Extract the [x, y] coordinate from the center of the cell holding the provided text.  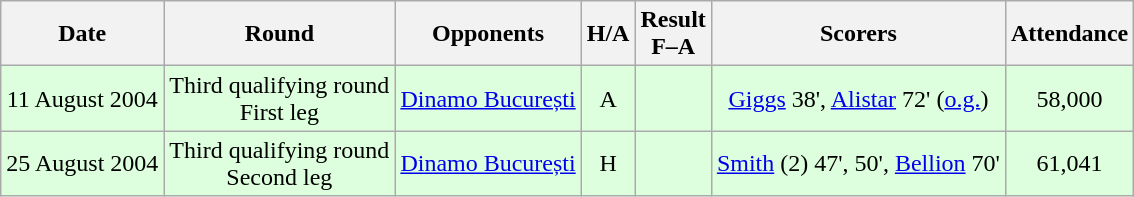
Smith (2) 47', 50', Bellion 70' [858, 164]
Third qualifying roundFirst leg [280, 98]
61,041 [1069, 164]
Third qualifying roundSecond leg [280, 164]
Opponents [488, 34]
Giggs 38', Alistar 72' (o.g.) [858, 98]
H [608, 164]
58,000 [1069, 98]
Round [280, 34]
ResultF–A [673, 34]
25 August 2004 [82, 164]
Date [82, 34]
H/A [608, 34]
Scorers [858, 34]
Attendance [1069, 34]
11 August 2004 [82, 98]
A [608, 98]
